Provide the (X, Y) coordinate of the cell's center where the given text is located.  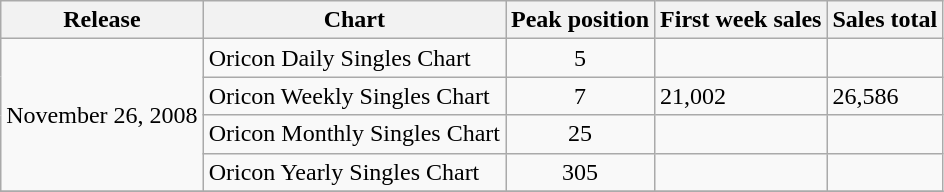
Oricon Monthly Singles Chart (354, 134)
305 (580, 172)
Oricon Daily Singles Chart (354, 58)
5 (580, 58)
21,002 (741, 96)
Release (102, 20)
Oricon Weekly Singles Chart (354, 96)
Sales total (885, 20)
Oricon Yearly Singles Chart (354, 172)
First week sales (741, 20)
November 26, 2008 (102, 115)
26,586 (885, 96)
25 (580, 134)
Peak position (580, 20)
7 (580, 96)
Chart (354, 20)
